For the text-containing cell, return its midpoint in (X, Y) coordinate format. 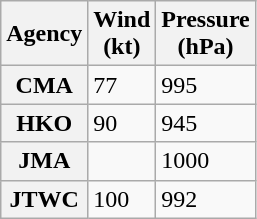
HKO (44, 123)
Agency (44, 34)
100 (122, 199)
77 (122, 85)
JTWC (44, 199)
90 (122, 123)
Pressure(hPa) (206, 34)
1000 (206, 161)
995 (206, 85)
945 (206, 123)
CMA (44, 85)
JMA (44, 161)
992 (206, 199)
Wind(kt) (122, 34)
